Extract the [X, Y] coordinate from the center of the cell holding the provided text.  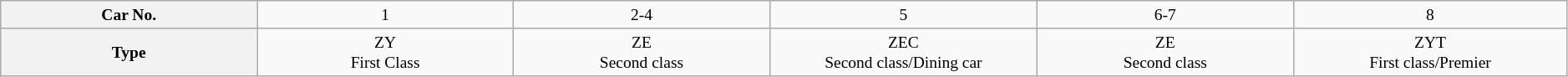
ZYTFirst class/Premier [1430, 52]
5 [903, 15]
Type [129, 52]
ZYFirst Class [386, 52]
2-4 [642, 15]
6-7 [1165, 15]
1 [386, 15]
8 [1430, 15]
Car No. [129, 15]
ZECSecond class/Dining car [903, 52]
